Scan for the cell matching the given text and deliver its (X, Y) coordinate at center. 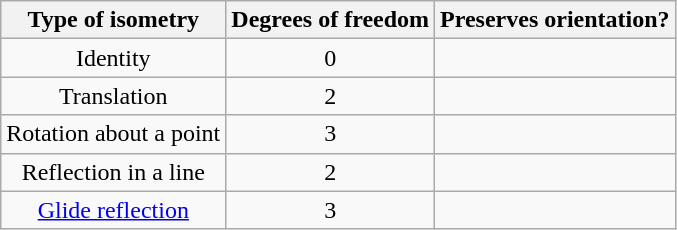
Degrees of freedom (330, 20)
Translation (114, 96)
Rotation about a point (114, 134)
Identity (114, 58)
Glide reflection (114, 210)
Reflection in a line (114, 172)
Preserves orientation? (556, 20)
Type of isometry (114, 20)
0 (330, 58)
